Extract the [x, y] coordinate from the center of the cell holding the provided text.  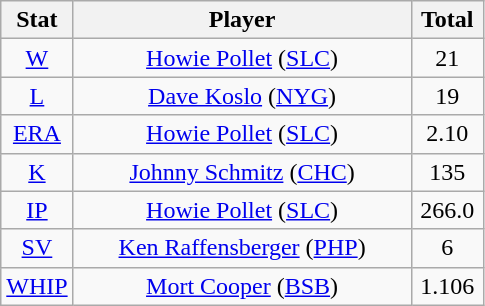
Johnny Schmitz (CHC) [242, 172]
WHIP [37, 286]
135 [447, 172]
Total [447, 20]
1.106 [447, 286]
W [37, 58]
IP [37, 210]
6 [447, 248]
Dave Koslo (NYG) [242, 96]
Stat [37, 20]
ERA [37, 134]
L [37, 96]
2.10 [447, 134]
Player [242, 20]
SV [37, 248]
Mort Cooper (BSB) [242, 286]
K [37, 172]
266.0 [447, 210]
19 [447, 96]
21 [447, 58]
Ken Raffensberger (PHP) [242, 248]
